Detect which cell encompasses the target text, then output its [x, y] center coordinate. 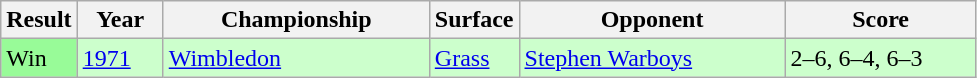
Result [39, 20]
Surface [474, 20]
Score [880, 20]
1971 [120, 58]
Opponent [652, 20]
Championship [296, 20]
Year [120, 20]
Grass [474, 58]
2–6, 6–4, 6–3 [880, 58]
Win [39, 58]
Stephen Warboys [652, 58]
Wimbledon [296, 58]
